Identify which cell holds the provided text, then report its (X, Y) central coordinate. 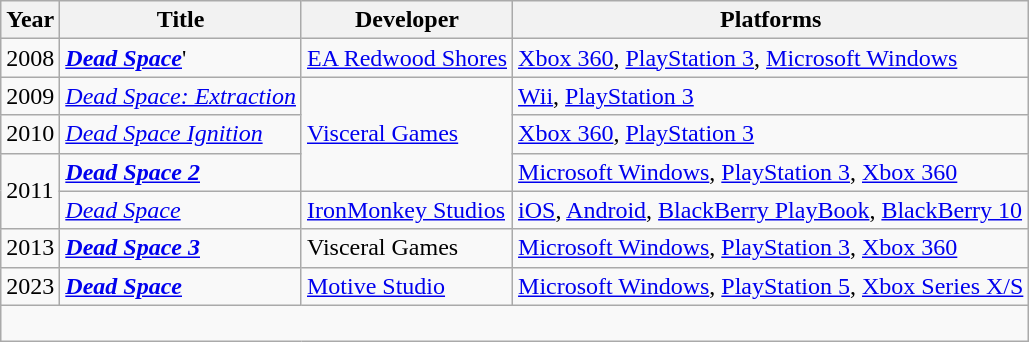
Dead Space: Extraction (181, 96)
IronMonkey Studios (406, 210)
Xbox 360, PlayStation 3 (771, 134)
Platforms (771, 20)
Title (181, 20)
2023 (30, 286)
2011 (30, 191)
Dead Space Ignition (181, 134)
2008 (30, 58)
EA Redwood Shores (406, 58)
Year (30, 20)
Dead Space 3 (181, 248)
Dead Space 2 (181, 172)
2013 (30, 248)
Motive Studio (406, 286)
Microsoft Windows, PlayStation 5, Xbox Series X/S (771, 286)
Dead Space' (181, 58)
Developer (406, 20)
Xbox 360, PlayStation 3, Microsoft Windows (771, 58)
Wii, PlayStation 3 (771, 96)
iOS, Android, BlackBerry PlayBook, BlackBerry 10 (771, 210)
2010 (30, 134)
2009 (30, 96)
